Identify which cell holds the provided text, then report its [x, y] central coordinate. 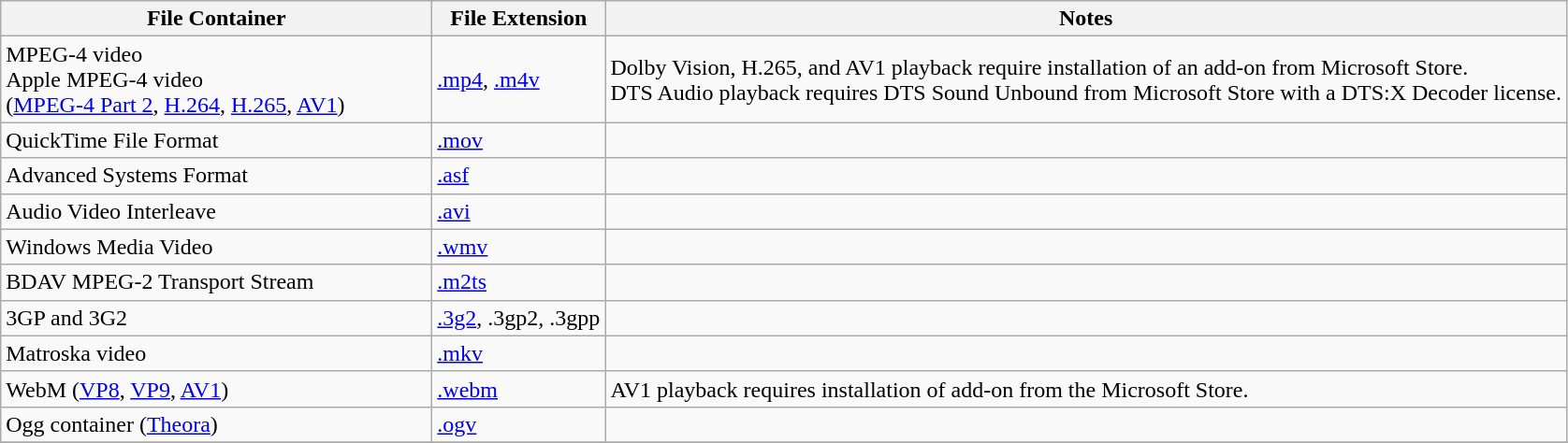
.avi [518, 211]
.webm [518, 389]
3GP and 3G2 [217, 318]
Notes [1086, 19]
.mkv [518, 353]
.mov [518, 140]
Matroska video [217, 353]
QuickTime File Format [217, 140]
Windows Media Video [217, 247]
.wmv [518, 247]
AV1 playback requires installation of add-on from the Microsoft Store. [1086, 389]
File Container [217, 19]
BDAV MPEG-2 Transport Stream [217, 282]
MPEG-4 video Apple MPEG-4 video (MPEG-4 Part 2, H.264, H.265, AV1) [217, 79]
.3g2, .3gp2, .3gpp [518, 318]
.mp4, .m4v [518, 79]
.ogv [518, 424]
File Extension [518, 19]
Audio Video Interleave [217, 211]
Advanced Systems Format [217, 176]
Ogg container (Theora) [217, 424]
.m2ts [518, 282]
WebM (VP8, VP9, AV1) [217, 389]
.asf [518, 176]
